Return [x, y] of the center of cell containing provided text 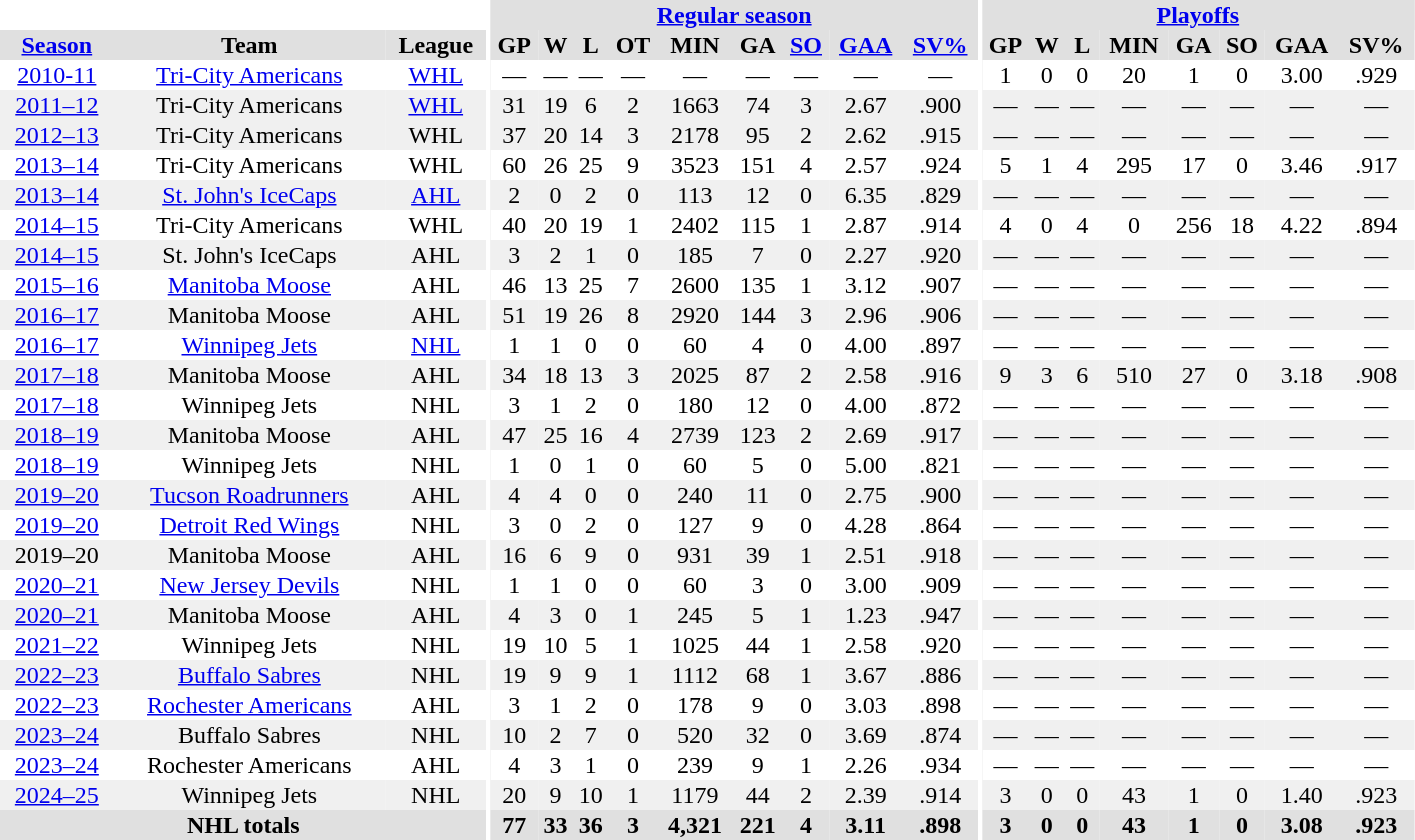
2.62 [866, 135]
.909 [940, 585]
4,321 [695, 825]
95 [758, 135]
2920 [695, 315]
1179 [695, 795]
.924 [940, 165]
.886 [940, 675]
256 [1194, 225]
Team [250, 45]
Season [57, 45]
3.03 [866, 705]
2.39 [866, 795]
2.26 [866, 765]
115 [758, 225]
8 [632, 315]
.947 [940, 615]
New Jersey Devils [250, 585]
1025 [695, 645]
2178 [695, 135]
239 [695, 765]
.829 [940, 195]
74 [758, 105]
1.23 [866, 615]
Regular season [734, 15]
14 [590, 135]
37 [514, 135]
87 [758, 375]
33 [556, 825]
240 [695, 495]
3523 [695, 165]
.874 [940, 735]
68 [758, 675]
2.87 [866, 225]
27 [1194, 375]
11 [758, 495]
2.27 [866, 255]
2.69 [866, 435]
3.69 [866, 735]
4.22 [1302, 225]
123 [758, 435]
.934 [940, 765]
39 [758, 555]
.918 [940, 555]
3.67 [866, 675]
2025 [695, 375]
2402 [695, 225]
2011–12 [57, 105]
2015–16 [57, 285]
2024–25 [57, 795]
2010-11 [57, 75]
.929 [1376, 75]
2.51 [866, 555]
185 [695, 255]
2.75 [866, 495]
.821 [940, 465]
NHL totals [244, 825]
520 [695, 735]
40 [514, 225]
.915 [940, 135]
League [436, 45]
1663 [695, 105]
2012–13 [57, 135]
180 [695, 405]
Tucson Roadrunners [250, 495]
2.67 [866, 105]
113 [695, 195]
32 [758, 735]
178 [695, 705]
Detroit Red Wings [250, 525]
77 [514, 825]
4.28 [866, 525]
46 [514, 285]
OT [632, 45]
221 [758, 825]
.908 [1376, 375]
47 [514, 435]
17 [1194, 165]
1.40 [1302, 795]
127 [695, 525]
51 [514, 315]
.872 [940, 405]
2739 [695, 435]
.894 [1376, 225]
Playoffs [1198, 15]
144 [758, 315]
.906 [940, 315]
.907 [940, 285]
2.57 [866, 165]
31 [514, 105]
3.12 [866, 285]
295 [1134, 165]
3.18 [1302, 375]
.916 [940, 375]
.897 [940, 345]
2600 [695, 285]
5.00 [866, 465]
36 [590, 825]
2021–22 [57, 645]
34 [514, 375]
3.08 [1302, 825]
151 [758, 165]
3.11 [866, 825]
135 [758, 285]
2.96 [866, 315]
245 [695, 615]
931 [695, 555]
1112 [695, 675]
3.46 [1302, 165]
.864 [940, 525]
510 [1134, 375]
6.35 [866, 195]
